Return the (X, Y) coordinate for the center point of the cell that contains the specified text.  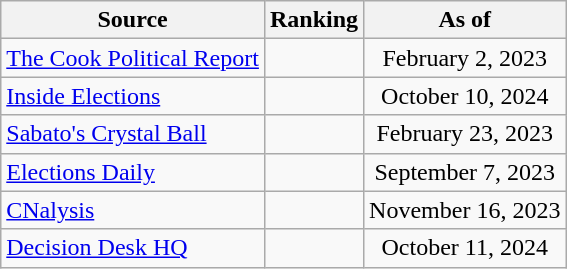
The Cook Political Report (133, 58)
Sabato's Crystal Ball (133, 134)
Inside Elections (133, 96)
November 16, 2023 (465, 210)
October 10, 2024 (465, 96)
October 11, 2024 (465, 248)
As of (465, 20)
Decision Desk HQ (133, 248)
Elections Daily (133, 172)
Source (133, 20)
February 23, 2023 (465, 134)
CNalysis (133, 210)
February 2, 2023 (465, 58)
Ranking (314, 20)
September 7, 2023 (465, 172)
